Provide the (x, y) coordinate of the cell's center where the given text is located.  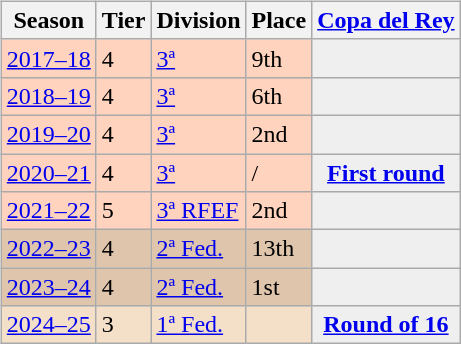
9th (279, 58)
5 (124, 211)
1ª Fed. (198, 325)
/ (279, 173)
2017–18 (48, 58)
2019–20 (48, 134)
First round (386, 173)
Place (279, 20)
2024–25 (48, 325)
Division (198, 20)
6th (279, 96)
Season (48, 20)
2023–24 (48, 287)
2021–22 (48, 211)
13th (279, 249)
2020–21 (48, 173)
Round of 16 (386, 325)
Tier (124, 20)
2018–19 (48, 96)
3ª RFEF (198, 211)
2022–23 (48, 249)
Copa del Rey (386, 20)
1st (279, 287)
3 (124, 325)
